Capture the cell that displays the provided text and extract its (X, Y) central coordinate. 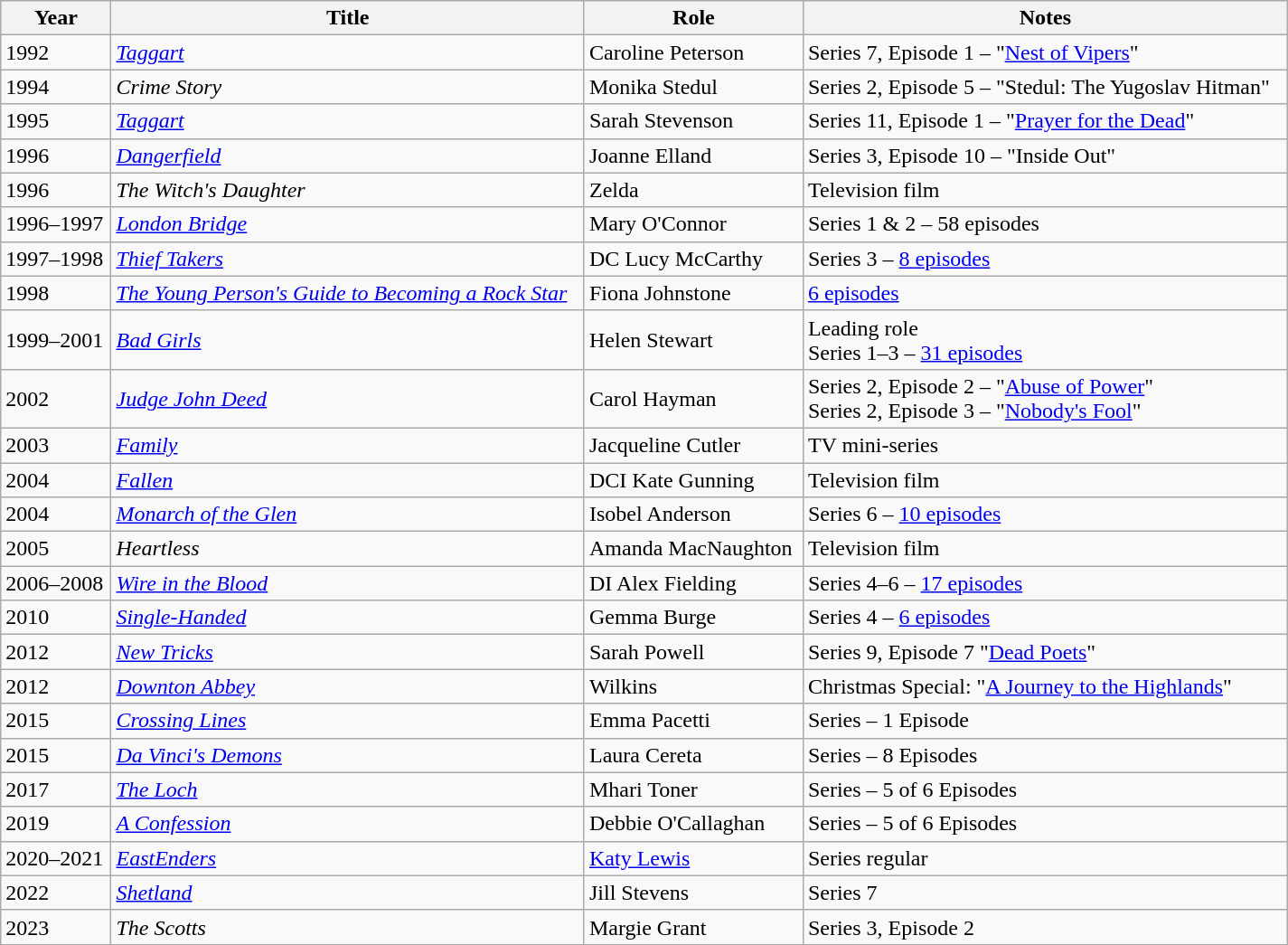
2003 (56, 445)
DC Lucy McCarthy (693, 259)
2002 (56, 398)
Series – 8 Episodes (1045, 755)
Year (56, 18)
Shetland (347, 893)
Series 6 – 10 episodes (1045, 515)
Crime Story (347, 87)
2017 (56, 789)
2022 (56, 893)
1992 (56, 52)
Joanne Elland (693, 156)
2019 (56, 824)
Jacqueline Cutler (693, 445)
Series 9, Episode 7 "Dead Poets" (1045, 652)
Amanda MacNaughton (693, 549)
2010 (56, 618)
Wire in the Blood (347, 583)
Isobel Anderson (693, 515)
Christmas Special: "A Journey to the Highlands" (1045, 686)
Role (693, 18)
EastEnders (347, 858)
2006–2008 (56, 583)
London Bridge (347, 224)
Da Vinci's Demons (347, 755)
Dangerfield (347, 156)
The Loch (347, 789)
DCI Kate Gunning (693, 480)
Title (347, 18)
The Witch's Daughter (347, 190)
Crossing Lines (347, 721)
6 episodes (1045, 293)
Monika Stedul (693, 87)
Bad Girls (347, 340)
Caroline Peterson (693, 52)
Series 11, Episode 1 – "Prayer for the Dead" (1045, 121)
1998 (56, 293)
Series 4 – 6 episodes (1045, 618)
DI Alex Fielding (693, 583)
1996–1997 (56, 224)
Judge John Deed (347, 398)
Family (347, 445)
Fallen (347, 480)
Heartless (347, 549)
Series – 1 Episode (1045, 721)
Zelda (693, 190)
Series 1 & 2 – 58 episodes (1045, 224)
Jill Stevens (693, 893)
1995 (56, 121)
Series 7 (1045, 893)
Fiona Johnstone (693, 293)
1994 (56, 87)
Series 2, Episode 2 – "Abuse of Power" Series 2, Episode 3 – "Nobody's Fool" (1045, 398)
1997–1998 (56, 259)
Margie Grant (693, 927)
Emma Pacetti (693, 721)
Helen Stewart (693, 340)
Series 3 – 8 episodes (1045, 259)
Gemma Burge (693, 618)
The Scotts (347, 927)
Debbie O'Callaghan (693, 824)
Laura Cereta (693, 755)
Leading role Series 1–3 – 31 episodes (1045, 340)
Single-Handed (347, 618)
The Young Person's Guide to Becoming a Rock Star (347, 293)
Series 7, Episode 1 – "Nest of Vipers" (1045, 52)
2023 (56, 927)
Carol Hayman (693, 398)
Notes (1045, 18)
Series 2, Episode 5 – "Stedul: The Yugoslav Hitman" (1045, 87)
New Tricks (347, 652)
Wilkins (693, 686)
Downton Abbey (347, 686)
Sarah Stevenson (693, 121)
A Confession (347, 824)
Sarah Powell (693, 652)
2005 (56, 549)
Series regular (1045, 858)
Katy Lewis (693, 858)
2020–2021 (56, 858)
Mary O'Connor (693, 224)
Mhari Toner (693, 789)
Series 3, Episode 10 – "Inside Out" (1045, 156)
TV mini-series (1045, 445)
Series 3, Episode 2 (1045, 927)
Thief Takers (347, 259)
Series 4–6 – 17 episodes (1045, 583)
1999–2001 (56, 340)
Monarch of the Glen (347, 515)
